Extract the (X, Y) coordinate from the center of the cell holding the provided text.  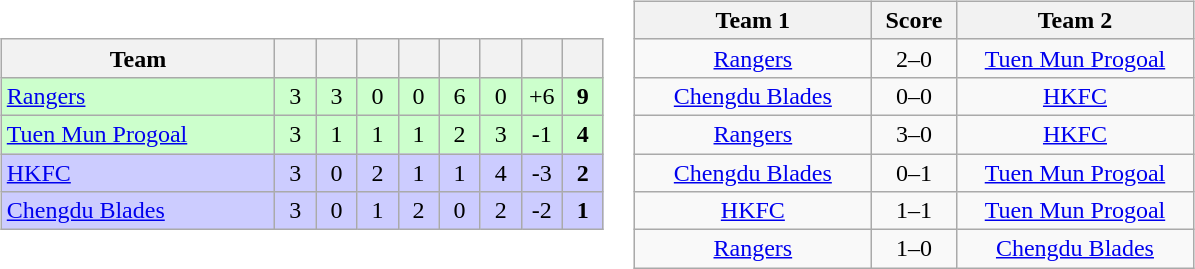
-1 (542, 134)
3–0 (914, 134)
Team 2 (1075, 20)
0–0 (914, 96)
Team (138, 58)
-2 (542, 211)
Score (914, 20)
6 (460, 96)
+6 (542, 96)
1–0 (914, 249)
2–0 (914, 58)
9 (582, 96)
0–1 (914, 173)
Team 1 (753, 20)
-3 (542, 173)
1–1 (914, 211)
